Provide the (X, Y) coordinate of the cell's center where the given text is located.  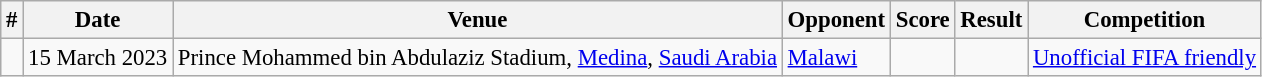
Result (992, 20)
Opponent (836, 20)
Malawi (836, 58)
# (12, 20)
Unofficial FIFA friendly (1145, 58)
Competition (1145, 20)
Score (922, 20)
Date (98, 20)
15 March 2023 (98, 58)
Prince Mohammed bin Abdulaziz Stadium, Medina, Saudi Arabia (478, 58)
Venue (478, 20)
